Extract the (X, Y) coordinate from the center of the cell holding the provided text.  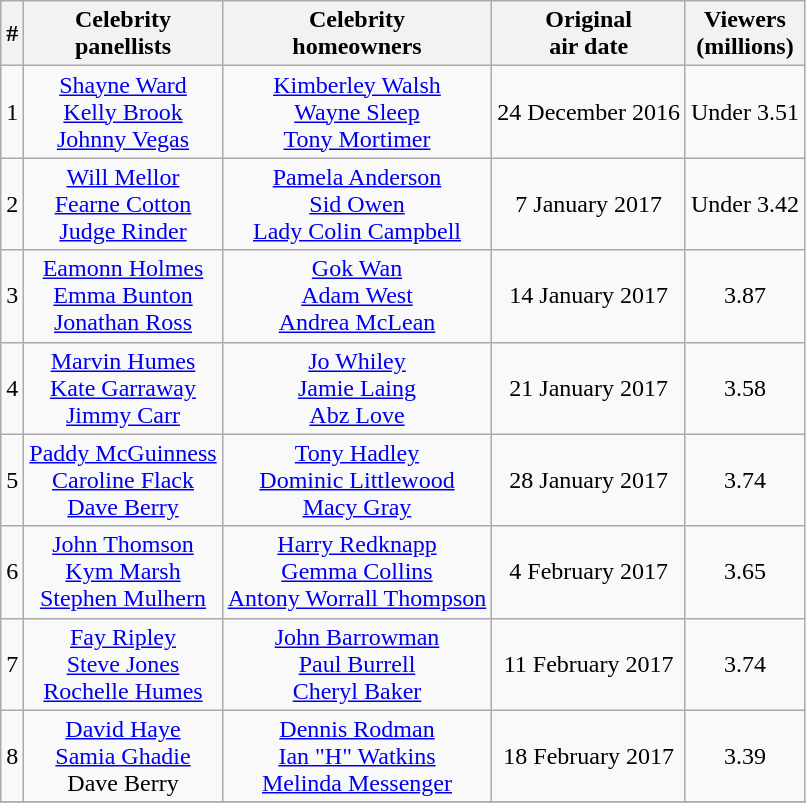
1 (12, 112)
Will MellorFearne Cotton Judge Rinder (123, 204)
3.65 (744, 572)
Harry RedknappGemma CollinsAntony Worrall Thompson (357, 572)
John BarrowmanPaul BurrellCheryl Baker (357, 664)
Jo WhileyJamie LaingAbz Love (357, 388)
3.87 (744, 296)
Celebrityhomeowners (357, 34)
8 (12, 756)
2 (12, 204)
Viewers(millions) (744, 34)
Under 3.42 (744, 204)
7 January 2017 (589, 204)
Originalair date (589, 34)
5 (12, 480)
28 January 2017 (589, 480)
3.58 (744, 388)
18 February 2017 (589, 756)
Eamonn HolmesEmma Bunton Jonathan Ross (123, 296)
Pamela AndersonSid OwenLady Colin Campbell (357, 204)
3.39 (744, 756)
Celebritypanellists (123, 34)
7 (12, 664)
Tony HadleyDominic LittlewoodMacy Gray (357, 480)
Shayne WardKelly BrookJohnny Vegas (123, 112)
21 January 2017 (589, 388)
Gok WanAdam WestAndrea McLean (357, 296)
Marvin HumesKate GarrawayJimmy Carr (123, 388)
11 February 2017 (589, 664)
4 February 2017 (589, 572)
3 (12, 296)
John ThomsonKym MarshStephen Mulhern (123, 572)
24 December 2016 (589, 112)
Paddy McGuinnessCaroline FlackDave Berry (123, 480)
4 (12, 388)
Dennis RodmanIan "H" WatkinsMelinda Messenger (357, 756)
# (12, 34)
Kimberley WalshWayne SleepTony Mortimer (357, 112)
Under 3.51 (744, 112)
Fay RipleySteve JonesRochelle Humes (123, 664)
6 (12, 572)
David HayeSamia GhadieDave Berry (123, 756)
14 January 2017 (589, 296)
